Output the [x, y] coordinate of the center of the cell containing the given text.  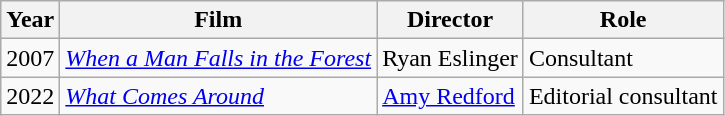
Amy Redford [450, 96]
Editorial consultant [623, 96]
Ryan Eslinger [450, 58]
Role [623, 20]
Year [30, 20]
2022 [30, 96]
Consultant [623, 58]
When a Man Falls in the Forest [218, 58]
2007 [30, 58]
Film [218, 20]
What Comes Around [218, 96]
Director [450, 20]
